Detect which cell encompasses the target text, then output its [X, Y] center coordinate. 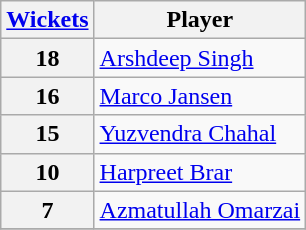
Player [200, 20]
Wickets [48, 20]
15 [48, 134]
Yuzvendra Chahal [200, 134]
Azmatullah Omarzai [200, 210]
Marco Jansen [200, 96]
18 [48, 58]
16 [48, 96]
Arshdeep Singh [200, 58]
Harpreet Brar [200, 172]
7 [48, 210]
10 [48, 172]
